Detect which cell encompasses the target text, then output its (x, y) center coordinate. 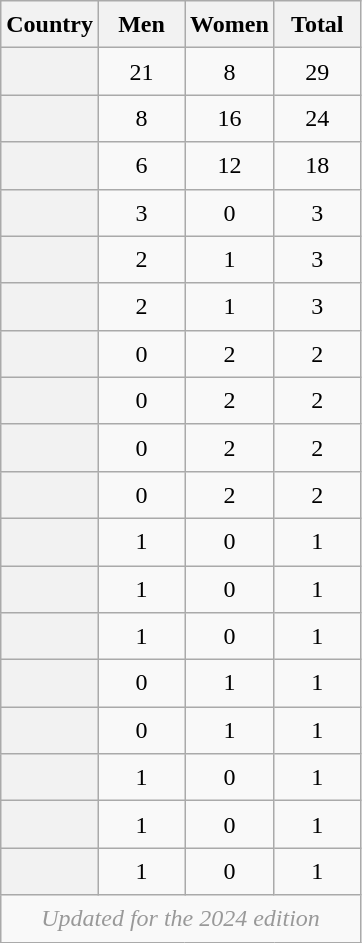
Updated for the 2024 edition (181, 918)
Total (317, 24)
29 (317, 72)
12 (230, 166)
21 (141, 72)
24 (317, 118)
18 (317, 166)
Women (230, 24)
6 (141, 166)
16 (230, 118)
Country (50, 24)
Men (141, 24)
